Identify which cell holds the provided text, then report its [x, y] central coordinate. 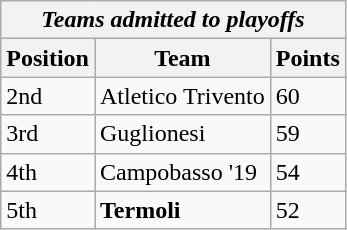
Guglionesi [182, 134]
5th [48, 210]
Campobasso '19 [182, 172]
54 [308, 172]
2nd [48, 96]
52 [308, 210]
3rd [48, 134]
Position [48, 58]
Atletico Trivento [182, 96]
60 [308, 96]
Team [182, 58]
59 [308, 134]
Points [308, 58]
Teams admitted to playoffs [174, 20]
4th [48, 172]
Termoli [182, 210]
